Capture the cell that displays the provided text and extract its (x, y) central coordinate. 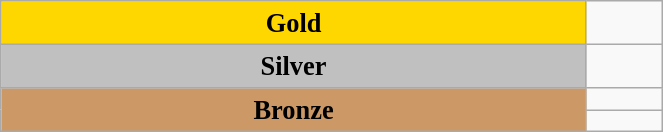
Bronze (294, 109)
Gold (294, 22)
Silver (294, 66)
